Identify which cell holds the provided text, then report its (x, y) central coordinate. 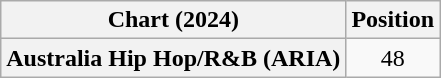
Australia Hip Hop/R&B (ARIA) (174, 58)
48 (393, 58)
Position (393, 20)
Chart (2024) (174, 20)
